Extract the [x, y] coordinate from the center of the cell holding the provided text.  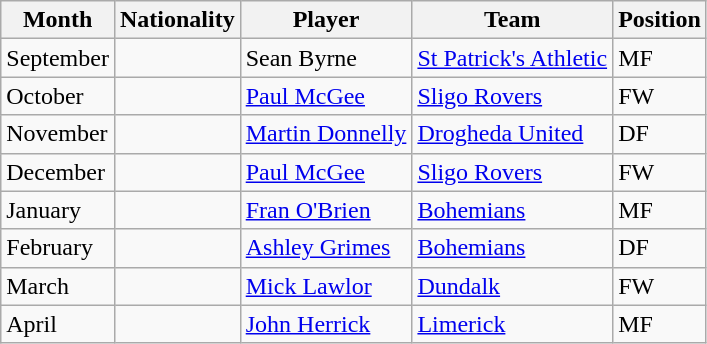
Nationality [177, 20]
November [58, 134]
Dundalk [512, 286]
Ashley Grimes [326, 248]
Mick Lawlor [326, 286]
December [58, 172]
September [58, 58]
St Patrick's Athletic [512, 58]
April [58, 324]
John Herrick [326, 324]
Position [660, 20]
February [58, 248]
Month [58, 20]
Team [512, 20]
January [58, 210]
Fran O'Brien [326, 210]
Drogheda United [512, 134]
Player [326, 20]
October [58, 96]
Limerick [512, 324]
Martin Donnelly [326, 134]
March [58, 286]
Sean Byrne [326, 58]
